Return [X, Y] of the center of cell containing provided text 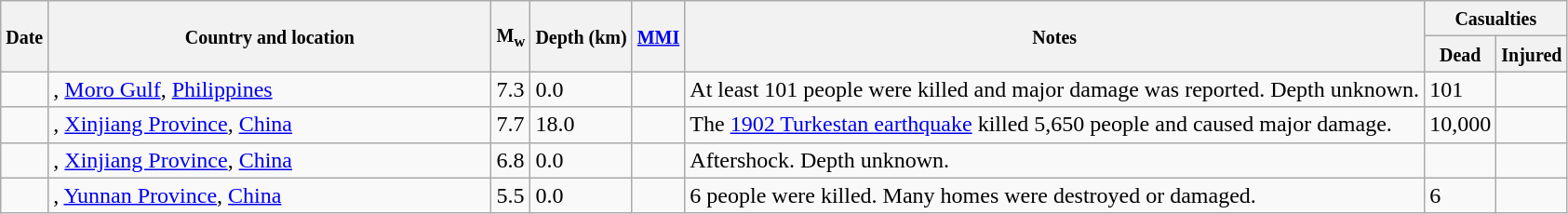
6.8 [511, 160]
The 1902 Turkestan earthquake killed 5,650 people and caused major damage. [1055, 125]
Country and location [270, 36]
7.3 [511, 89]
10,000 [1461, 125]
Mw [511, 36]
, Yunnan Province, China [270, 195]
Casualties [1496, 19]
Injured [1532, 54]
Date [24, 36]
, Moro Gulf, Philippines [270, 89]
Depth (km) [581, 36]
Dead [1461, 54]
Notes [1055, 36]
7.7 [511, 125]
5.5 [511, 195]
MMI [659, 36]
101 [1461, 89]
18.0 [581, 125]
6 [1461, 195]
Aftershock. Depth unknown. [1055, 160]
At least 101 people were killed and major damage was reported. Depth unknown. [1055, 89]
6 people were killed. Many homes were destroyed or damaged. [1055, 195]
